Return the (x, y) coordinate for the center point of the cell that contains the specified text.  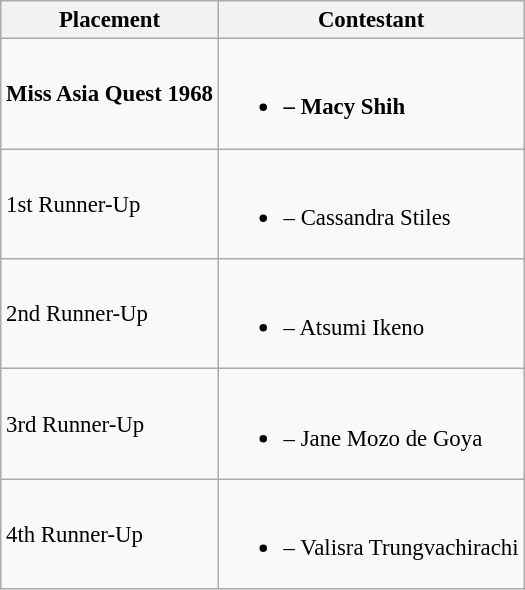
– Jane Mozo de Goya (371, 424)
Contestant (371, 20)
– Cassandra Stiles (371, 204)
2nd Runner-Up (110, 314)
– Atsumi Ikeno (371, 314)
– Valisra Trungvachirachi (371, 534)
4th Runner-Up (110, 534)
1st Runner-Up (110, 204)
Miss Asia Quest 1968 (110, 94)
Placement (110, 20)
3rd Runner-Up (110, 424)
– Macy Shih (371, 94)
